From the cell containing the given text, extract its center point as (x, y) coordinate. 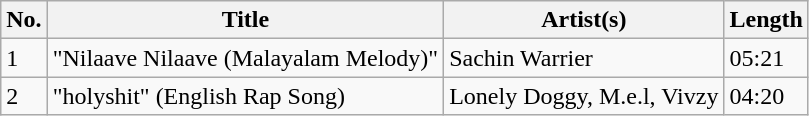
04:20 (766, 96)
05:21 (766, 58)
Sachin Warrier (584, 58)
Title (246, 20)
"holyshit" (English Rap Song) (246, 96)
2 (24, 96)
No. (24, 20)
"Nilaave Nilaave (Malayalam Melody)" (246, 58)
Length (766, 20)
1 (24, 58)
Lonely Doggy, M.e.l, Vivzy (584, 96)
Artist(s) (584, 20)
